Capture the cell that displays the provided text and extract its [x, y] central coordinate. 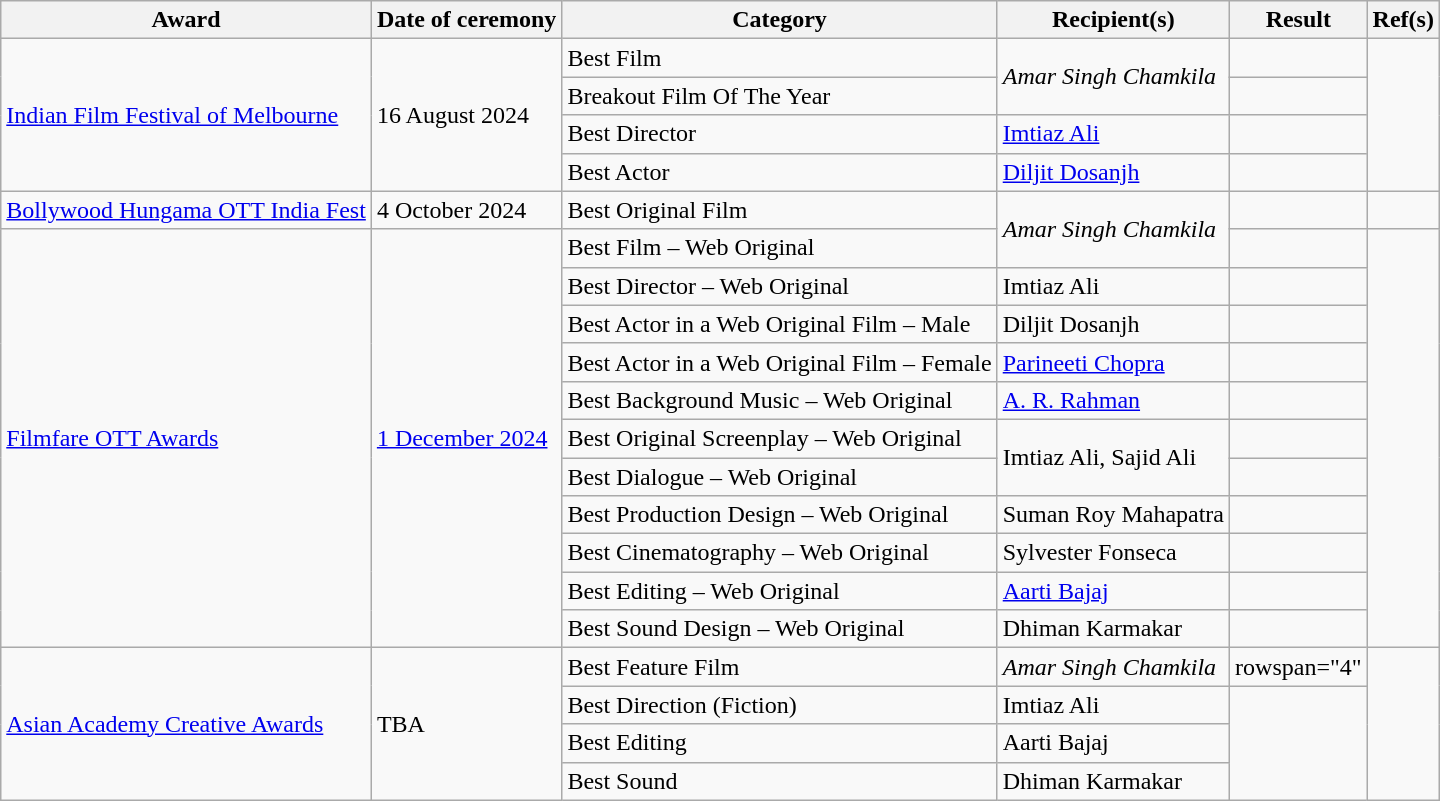
Best Director – Web Original [780, 286]
Best Editing – Web Original [780, 591]
Award [186, 20]
Best Original Screenplay – Web Original [780, 438]
TBA [466, 724]
Best Background Music – Web Original [780, 400]
Best Production Design – Web Original [780, 515]
Best Actor [780, 172]
Bollywood Hungama OTT India Fest [186, 210]
Recipient(s) [1113, 20]
Best Direction (Fiction) [780, 705]
16 August 2024 [466, 115]
A. R. Rahman [1113, 400]
Best Sound [780, 781]
4 October 2024 [466, 210]
Best Sound Design – Web Original [780, 629]
Sylvester Fonseca [1113, 553]
Imtiaz Ali, Sajid Ali [1113, 457]
Result [1299, 20]
rowspan="4" [1299, 667]
Breakout Film Of The Year [780, 96]
Best Film [780, 58]
Best Film – Web Original [780, 248]
Best Director [780, 134]
Asian Academy Creative Awards [186, 724]
Category [780, 20]
1 December 2024 [466, 438]
Best Feature Film [780, 667]
Best Cinematography – Web Original [780, 553]
Parineeti Chopra [1113, 362]
Indian Film Festival of Melbourne [186, 115]
Date of ceremony [466, 20]
Best Dialogue – Web Original [780, 477]
Best Actor in a Web Original Film – Male [780, 324]
Ref(s) [1403, 20]
Filmfare OTT Awards [186, 438]
Best Editing [780, 743]
Best Actor in a Web Original Film – Female [780, 362]
Suman Roy Mahapatra [1113, 515]
Best Original Film [780, 210]
